For the text-containing cell, return its midpoint in [x, y] coordinate format. 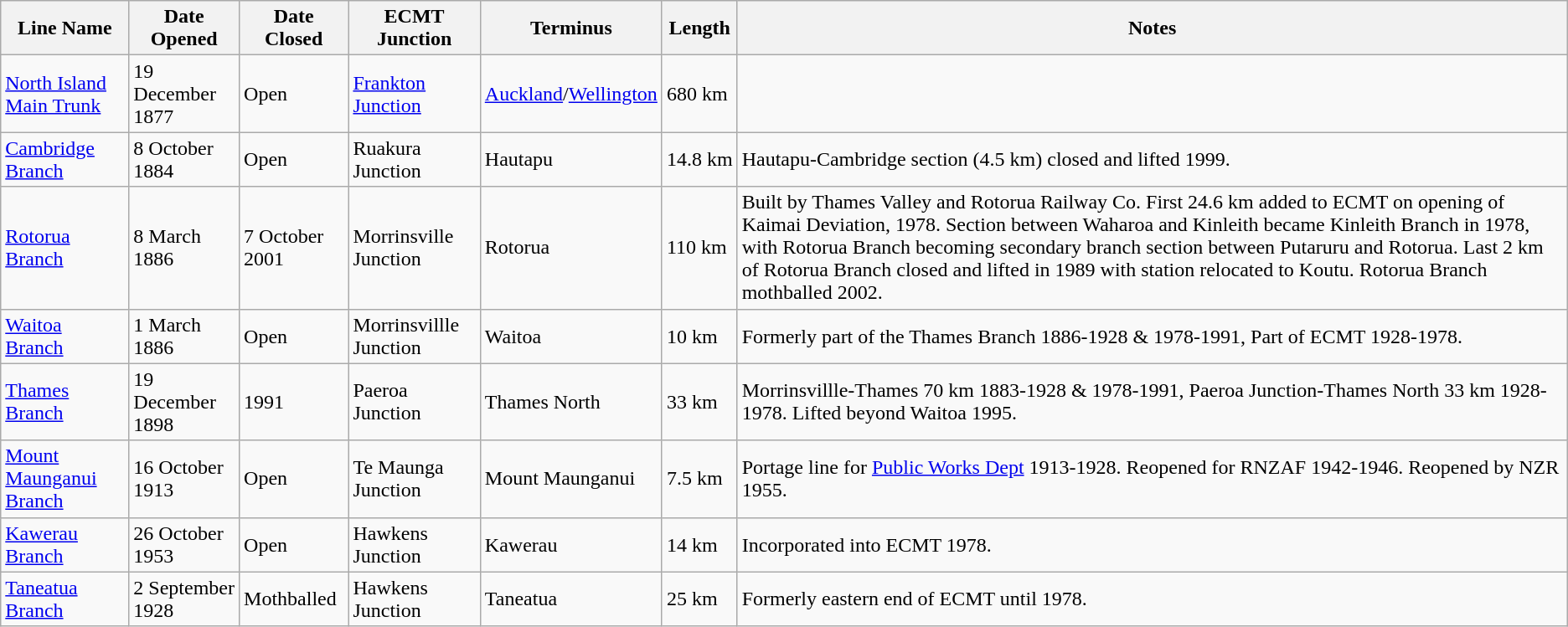
Length [699, 28]
Incorporated into ECMT 1978. [1153, 544]
Cambridge Branch [65, 159]
Taneatua Branch [65, 599]
19 December 1898 [184, 402]
10 km [699, 337]
26 October 1953 [184, 544]
Portage line for Public Works Dept 1913-1928. Reopened for RNZAF 1942-1946. Reopened by NZR 1955. [1153, 479]
Terminus [571, 28]
Rotorua Branch [65, 248]
14.8 km [699, 159]
Mothballed [294, 599]
Ruakura Junction [414, 159]
25 km [699, 599]
8 March 1886 [184, 248]
Rotorua [571, 248]
Te Maunga Junction [414, 479]
Mount Maunganui [571, 479]
Morrinsvillle Junction [414, 337]
ECMT Junction [414, 28]
Kawerau Branch [65, 544]
7 October 2001 [294, 248]
Taneatua [571, 599]
Formerly part of the Thames Branch 1886-1928 & 1978-1991, Part of ECMT 1928-1978. [1153, 337]
19 December 1877 [184, 94]
Kawerau [571, 544]
7.5 km [699, 479]
110 km [699, 248]
Morrinsville Junction [414, 248]
Hautapu [571, 159]
14 km [699, 544]
8 October 1884 [184, 159]
North Island Main Trunk [65, 94]
16 October 1913 [184, 479]
Date Opened [184, 28]
Frankton Junction [414, 94]
Thames Branch [65, 402]
Morrinsvillle-Thames 70 km 1883-1928 & 1978-1991, Paeroa Junction-Thames North 33 km 1928-1978. Lifted beyond Waitoa 1995. [1153, 402]
1 March 1886 [184, 337]
Date Closed [294, 28]
Notes [1153, 28]
Mount Maunganui Branch [65, 479]
33 km [699, 402]
680 km [699, 94]
1991 [294, 402]
2 September 1928 [184, 599]
Line Name [65, 28]
Thames North [571, 402]
Paeroa Junction [414, 402]
Hautapu-Cambridge section (4.5 km) closed and lifted 1999. [1153, 159]
Auckland/Wellington [571, 94]
Waitoa Branch [65, 337]
Waitoa [571, 337]
Formerly eastern end of ECMT until 1978. [1153, 599]
